Pinpoint the cell where the given text exists, returning its [x, y] midpoint coordinate. 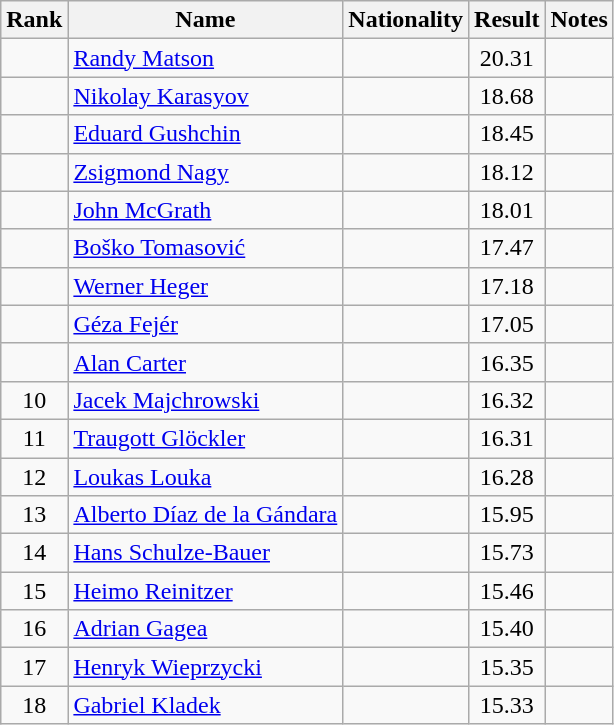
Jacek Majchrowski [206, 400]
Nikolay Karasyov [206, 96]
11 [34, 438]
Géza Fejér [206, 324]
15.95 [507, 515]
Alan Carter [206, 362]
Heimo Reinitzer [206, 591]
15.33 [507, 705]
Boško Tomasović [206, 248]
17.05 [507, 324]
Traugott Glöckler [206, 438]
Henryk Wieprzycki [206, 667]
18.01 [507, 210]
15.46 [507, 591]
14 [34, 553]
Zsigmond Nagy [206, 172]
16.32 [507, 400]
15 [34, 591]
Eduard Gushchin [206, 134]
17 [34, 667]
John McGrath [206, 210]
13 [34, 515]
Result [507, 20]
Rank [34, 20]
Werner Heger [206, 286]
15.35 [507, 667]
Name [206, 20]
17.18 [507, 286]
Loukas Louka [206, 477]
15.73 [507, 553]
16.35 [507, 362]
18.45 [507, 134]
16 [34, 629]
20.31 [507, 58]
Randy Matson [206, 58]
18.68 [507, 96]
Notes [579, 20]
Nationality [406, 20]
Adrian Gagea [206, 629]
16.31 [507, 438]
Gabriel Kladek [206, 705]
Hans Schulze-Bauer [206, 553]
12 [34, 477]
18 [34, 705]
18.12 [507, 172]
Alberto Díaz de la Gándara [206, 515]
10 [34, 400]
16.28 [507, 477]
17.47 [507, 248]
15.40 [507, 629]
